Extract the [x, y] coordinate from the center of the cell holding the provided text.  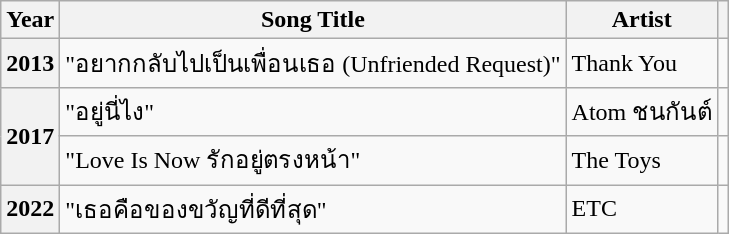
Artist [642, 20]
ETC [642, 208]
Atom ชนกันต์ [642, 112]
Thank You [642, 64]
"Love Is Now รักอยู่ตรงหน้า" [313, 160]
The Toys [642, 160]
Song Title [313, 20]
Year [30, 20]
2017 [30, 136]
"อยากกลับไปเป็นเพื่อนเธอ (Unfriended Request)" [313, 64]
"เธอคือของขวัญที่ดีที่สุด" [313, 208]
"อยู่นี่ไง" [313, 112]
2022 [30, 208]
2013 [30, 64]
